Search for the cell housing the specified text and yield its [X, Y] center coordinate. 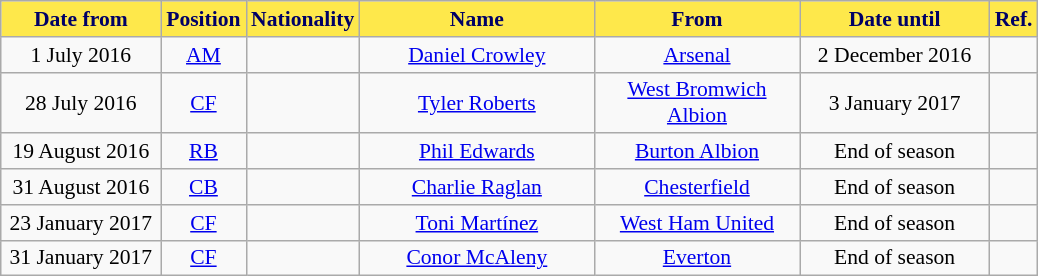
Conor McAleny [476, 258]
Phil Edwards [476, 152]
2 December 2016 [895, 55]
Toni Martínez [476, 223]
3 January 2017 [895, 102]
West Bromwich Albion [696, 102]
AM [204, 55]
Date until [895, 19]
Burton Albion [696, 152]
Charlie Raglan [476, 187]
Position [204, 19]
Ref. [1014, 19]
Arsenal [696, 55]
CB [204, 187]
Date from [81, 19]
Chesterfield [696, 187]
Tyler Roberts [476, 102]
RB [204, 152]
Daniel Crowley [476, 55]
From [696, 19]
West Ham United [696, 223]
31 August 2016 [81, 187]
31 January 2017 [81, 258]
1 July 2016 [81, 55]
Name [476, 19]
Nationality [302, 19]
28 July 2016 [81, 102]
19 August 2016 [81, 152]
Everton [696, 258]
23 January 2017 [81, 223]
